Return (X, Y) of the center of cell containing provided text 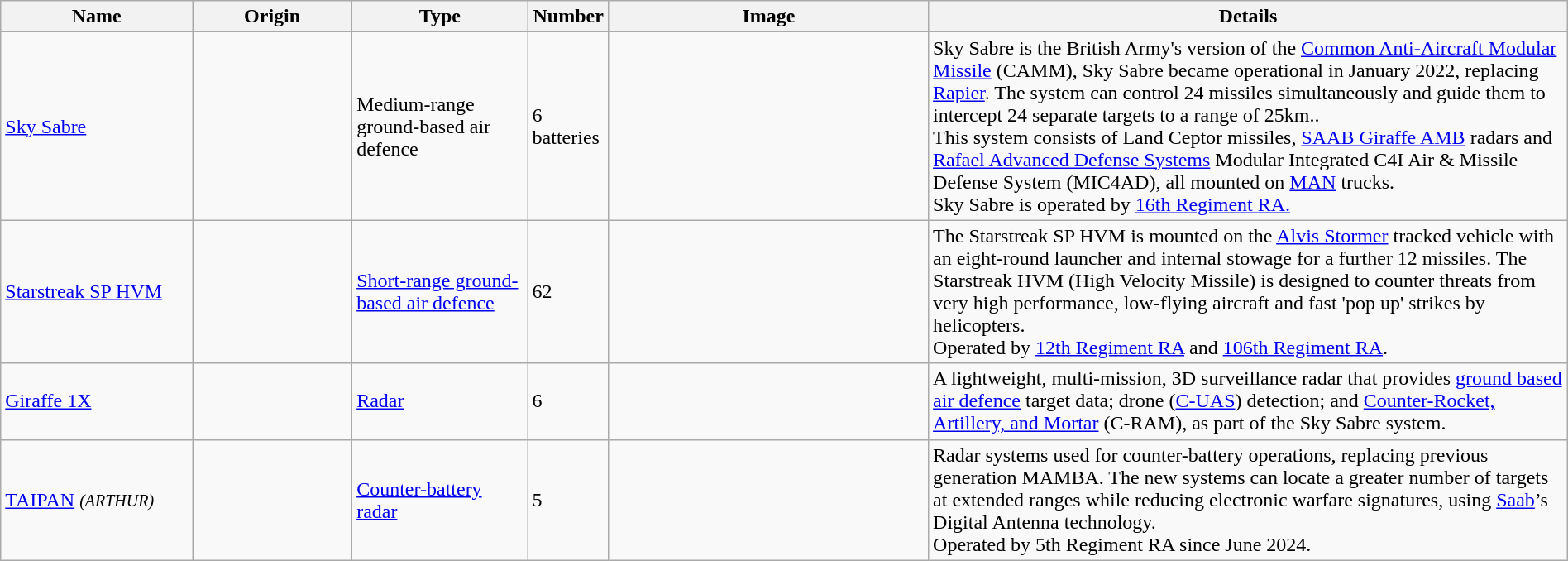
Giraffe 1X (97, 401)
TAIPAN (ARTHUR) (97, 500)
6 batteries (568, 126)
Medium-range ground-based air defence (440, 126)
62 (568, 291)
Short-range ground-based air defence (440, 291)
Radar (440, 401)
Type (440, 17)
Sky Sabre (97, 126)
Name (97, 17)
Image (768, 17)
5 (568, 500)
6 (568, 401)
Details (1249, 17)
Counter-battery radar (440, 500)
Starstreak SP HVM (97, 291)
Origin (271, 17)
Number (568, 17)
